Pinpoint the cell where the given text exists, returning its (X, Y) midpoint coordinate. 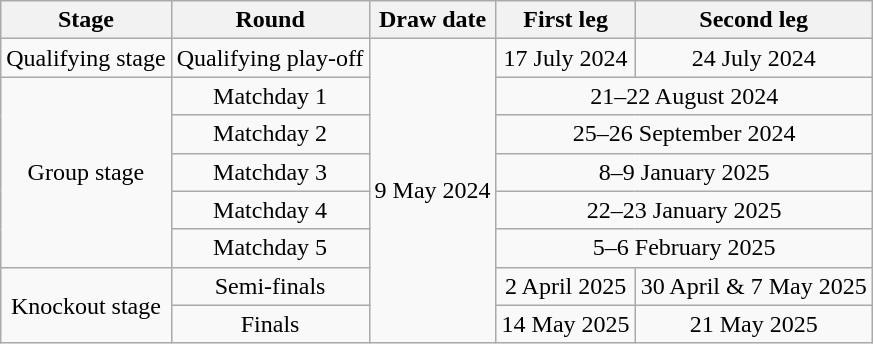
25–26 September 2024 (684, 134)
Qualifying stage (86, 58)
Stage (86, 20)
21–22 August 2024 (684, 96)
Semi-finals (270, 286)
24 July 2024 (754, 58)
2 April 2025 (566, 286)
Qualifying play-off (270, 58)
Matchday 2 (270, 134)
Knockout stage (86, 305)
Matchday 4 (270, 210)
5–6 February 2025 (684, 248)
Finals (270, 324)
22–23 January 2025 (684, 210)
Matchday 3 (270, 172)
21 May 2025 (754, 324)
17 July 2024 (566, 58)
Matchday 1 (270, 96)
Group stage (86, 172)
First leg (566, 20)
14 May 2025 (566, 324)
30 April & 7 May 2025 (754, 286)
Second leg (754, 20)
Draw date (432, 20)
8–9 January 2025 (684, 172)
Matchday 5 (270, 248)
Round (270, 20)
9 May 2024 (432, 191)
